For the text-containing cell, return its midpoint in (X, Y) coordinate format. 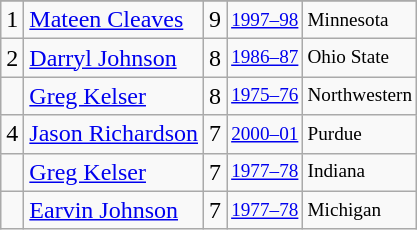
Purdue (360, 134)
Indiana (360, 172)
1975–76 (265, 96)
Ohio State (360, 58)
Mateen Cleaves (114, 20)
1986–87 (265, 58)
1 (12, 20)
Michigan (360, 210)
Northwestern (360, 96)
Jason Richardson (114, 134)
2000–01 (265, 134)
Earvin Johnson (114, 210)
2 (12, 58)
1997–98 (265, 20)
9 (216, 20)
4 (12, 134)
Minnesota (360, 20)
Darryl Johnson (114, 58)
